Pinpoint the cell where the given text exists, returning its (X, Y) midpoint coordinate. 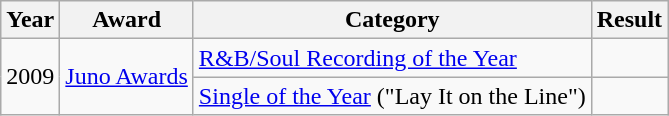
Result (629, 20)
2009 (30, 77)
R&B/Soul Recording of the Year (392, 58)
Single of the Year ("Lay It on the Line") (392, 96)
Juno Awards (127, 77)
Year (30, 20)
Category (392, 20)
Award (127, 20)
